Scan for the cell matching the given text and deliver its [X, Y] coordinate at center. 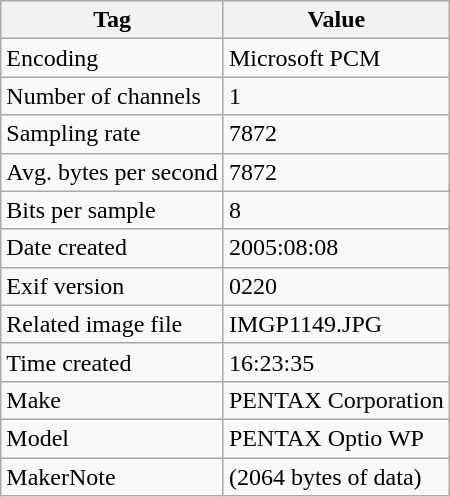
1 [336, 96]
Avg. bytes per second [112, 172]
Date created [112, 248]
MakerNote [112, 477]
Microsoft PCM [336, 58]
16:23:35 [336, 362]
PENTAX Corporation [336, 400]
Sampling rate [112, 134]
Exif version [112, 286]
Make [112, 400]
0220 [336, 286]
2005:08:08 [336, 248]
Model [112, 438]
Number of channels [112, 96]
(2064 bytes of data) [336, 477]
IMGP1149.JPG [336, 324]
PENTAX Optio WP [336, 438]
Value [336, 20]
Encoding [112, 58]
Time created [112, 362]
Related image file [112, 324]
8 [336, 210]
Bits per sample [112, 210]
Tag [112, 20]
